Scan for the cell matching the given text and deliver its [x, y] coordinate at center. 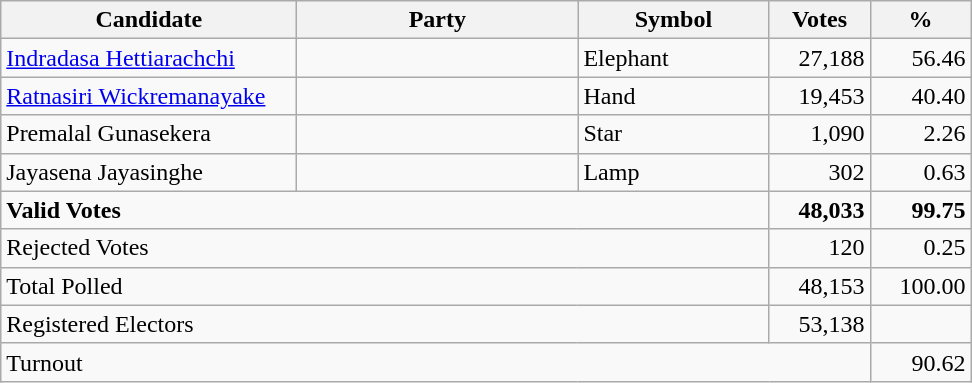
Star [674, 134]
0.25 [920, 248]
Jayasena Jayasinghe [149, 172]
Elephant [674, 58]
48,033 [820, 210]
27,188 [820, 58]
Indradasa Hettiarachchi [149, 58]
Hand [674, 96]
Registered Electors [385, 324]
% [920, 20]
Valid Votes [385, 210]
99.75 [920, 210]
2.26 [920, 134]
120 [820, 248]
Party [438, 20]
90.62 [920, 362]
Ratnasiri Wickremanayake [149, 96]
Candidate [149, 20]
53,138 [820, 324]
Symbol [674, 20]
1,090 [820, 134]
0.63 [920, 172]
100.00 [920, 286]
19,453 [820, 96]
Turnout [436, 362]
Rejected Votes [385, 248]
Votes [820, 20]
40.40 [920, 96]
Premalal Gunasekera [149, 134]
Lamp [674, 172]
302 [820, 172]
Total Polled [385, 286]
48,153 [820, 286]
56.46 [920, 58]
